Capture the cell that displays the provided text and extract its [X, Y] central coordinate. 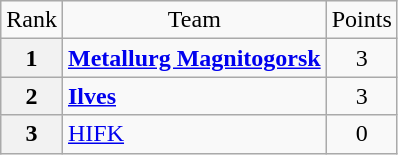
Team [194, 20]
0 [362, 134]
1 [32, 58]
Points [362, 20]
Rank [32, 20]
Ilves [194, 96]
Metallurg Magnitogorsk [194, 58]
HIFK [194, 134]
2 [32, 96]
